Output the (X, Y) coordinate of the center of the cell containing the given text.  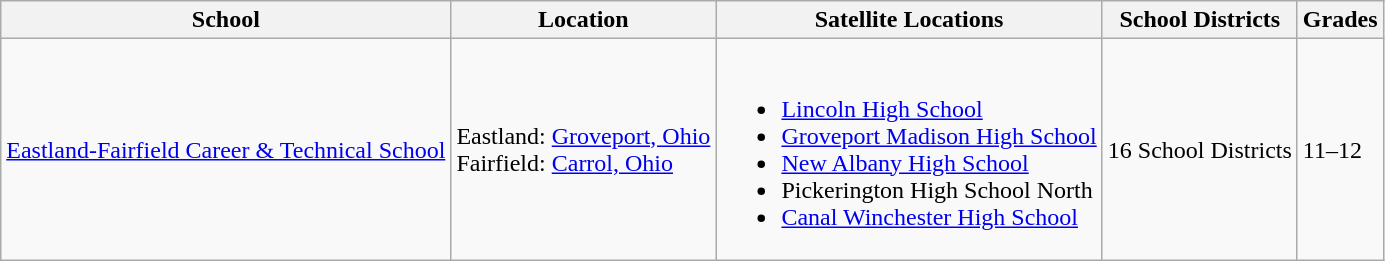
School Districts (1200, 20)
Grades (1340, 20)
16 School Districts (1200, 150)
School (226, 20)
Satellite Locations (909, 20)
Location (584, 20)
Eastland: Groveport, OhioFairfield: Carrol, Ohio (584, 150)
11–12 (1340, 150)
Lincoln High SchoolGroveport Madison High SchoolNew Albany High SchoolPickerington High School NorthCanal Winchester High School (909, 150)
Eastland-Fairfield Career & Technical School (226, 150)
